Find where the given text appears and provide that cell's center as [X, Y] coordinate. 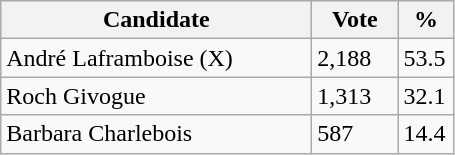
Candidate [156, 20]
2,188 [355, 58]
André Laframboise (X) [156, 58]
53.5 [426, 58]
1,313 [355, 96]
Vote [355, 20]
% [426, 20]
Roch Givogue [156, 96]
14.4 [426, 134]
32.1 [426, 96]
587 [355, 134]
Barbara Charlebois [156, 134]
